Extract the (X, Y) coordinate from the center of the cell holding the provided text.  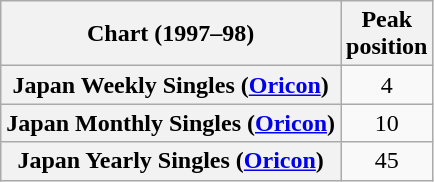
Peakposition (387, 34)
4 (387, 85)
45 (387, 161)
Japan Weekly Singles (Oricon) (171, 85)
Japan Yearly Singles (Oricon) (171, 161)
10 (387, 123)
Chart (1997–98) (171, 34)
Japan Monthly Singles (Oricon) (171, 123)
